Capture the cell that displays the provided text and extract its (X, Y) central coordinate. 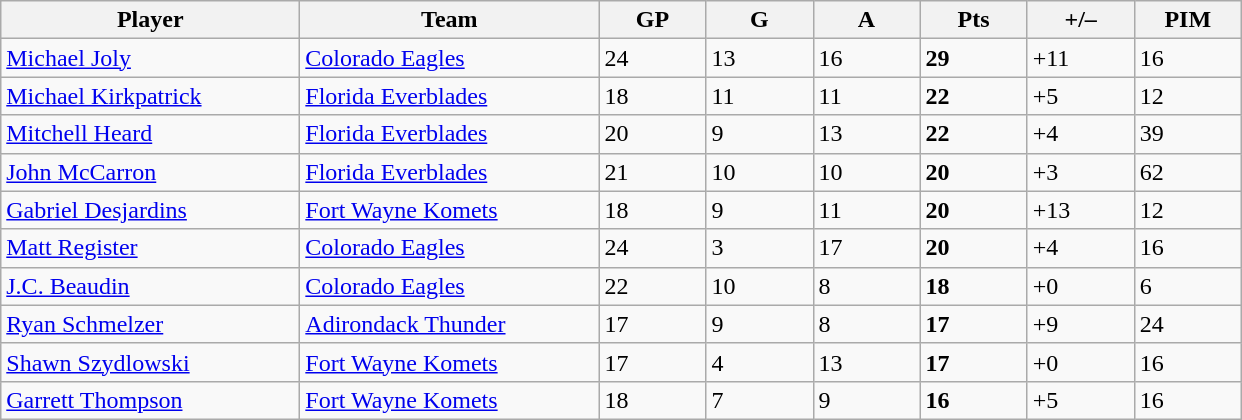
Matt Register (150, 248)
Adirondack Thunder (450, 324)
A (866, 20)
Team (450, 20)
Gabriel Desjardins (150, 210)
G (760, 20)
4 (760, 362)
+9 (1080, 324)
Garrett Thompson (150, 400)
Pts (974, 20)
39 (1188, 134)
John McCarron (150, 172)
Shawn Szydlowski (150, 362)
Michael Kirkpatrick (150, 96)
Player (150, 20)
PIM (1188, 20)
21 (652, 172)
3 (760, 248)
+11 (1080, 58)
7 (760, 400)
6 (1188, 286)
Ryan Schmelzer (150, 324)
Mitchell Heard (150, 134)
29 (974, 58)
GP (652, 20)
J.C. Beaudin (150, 286)
62 (1188, 172)
+3 (1080, 172)
+13 (1080, 210)
+/– (1080, 20)
Michael Joly (150, 58)
